Return (x, y) of the center of cell containing provided text 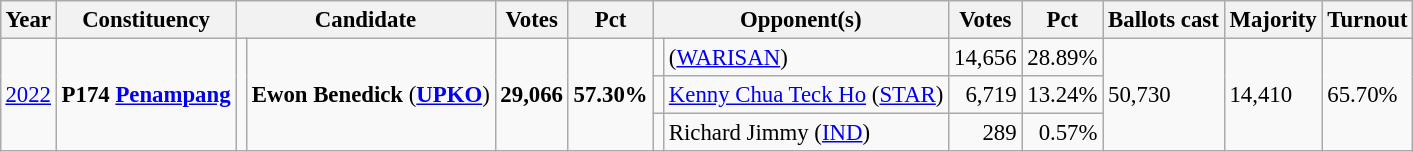
Turnout (1368, 20)
57.30% (610, 94)
28.89% (1062, 57)
Ewon Benedick (UPKO) (370, 94)
65.70% (1368, 94)
13.24% (1062, 95)
Candidate (366, 20)
Year (28, 20)
Kenny Chua Teck Ho (STAR) (806, 95)
14,656 (986, 57)
29,066 (532, 94)
Richard Jimmy (IND) (806, 133)
Ballots cast (1164, 20)
289 (986, 133)
P174 Penampang (146, 94)
14,410 (1273, 94)
50,730 (1164, 94)
6,719 (986, 95)
Opponent(s) (801, 20)
2022 (28, 94)
(WARISAN) (806, 57)
Majority (1273, 20)
Constituency (146, 20)
0.57% (1062, 133)
